Return the (x, y) coordinate for the center point of the cell that contains the specified text.  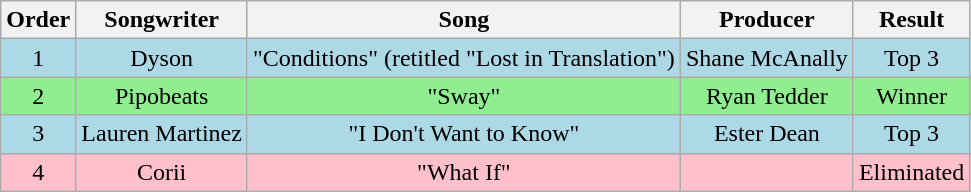
Lauren Martinez (162, 134)
2 (38, 96)
Corii (162, 172)
Song (464, 20)
Songwriter (162, 20)
"What If" (464, 172)
"Conditions" (retitled "Lost in Translation") (464, 58)
Order (38, 20)
Producer (766, 20)
Dyson (162, 58)
Shane McAnally (766, 58)
Eliminated (911, 172)
1 (38, 58)
Ester Dean (766, 134)
4 (38, 172)
"Sway" (464, 96)
Winner (911, 96)
Result (911, 20)
"I Don't Want to Know" (464, 134)
3 (38, 134)
Ryan Tedder (766, 96)
Pipobeats (162, 96)
